Output the [x, y] coordinate of the center of the cell containing the given text.  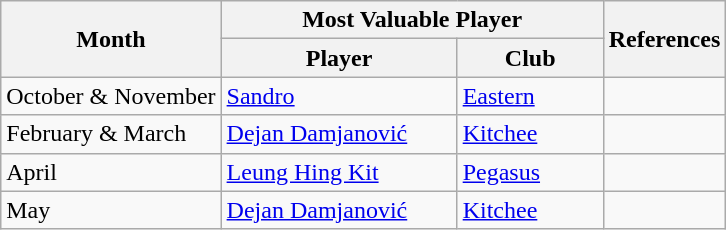
Eastern [530, 96]
Month [111, 39]
October & November [111, 96]
References [664, 39]
Pegasus [530, 172]
Player [339, 58]
Most Valuable Player [412, 20]
February & March [111, 134]
Leung Hing Kit [339, 172]
May [111, 210]
Club [530, 58]
April [111, 172]
Sandro [339, 96]
